Capture the cell that displays the provided text and extract its (x, y) central coordinate. 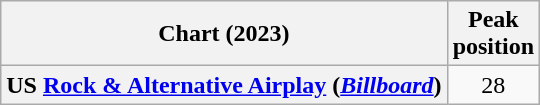
28 (493, 85)
Chart (2023) (224, 34)
Peakposition (493, 34)
US Rock & Alternative Airplay (Billboard) (224, 85)
